Output the [X, Y] coordinate of the center of the cell containing the given text.  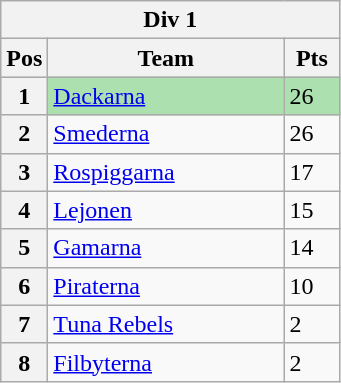
3 [24, 172]
Team [166, 58]
Gamarna [166, 248]
7 [24, 324]
Lejonen [166, 210]
8 [24, 362]
17 [312, 172]
Rospiggarna [166, 172]
Filbyterna [166, 362]
6 [24, 286]
1 [24, 96]
Pos [24, 58]
15 [312, 210]
4 [24, 210]
Smederna [166, 134]
Div 1 [170, 20]
14 [312, 248]
Dackarna [166, 96]
5 [24, 248]
10 [312, 286]
Tuna Rebels [166, 324]
Piraterna [166, 286]
Pts [312, 58]
